Identify which cell holds the provided text, then report its (x, y) central coordinate. 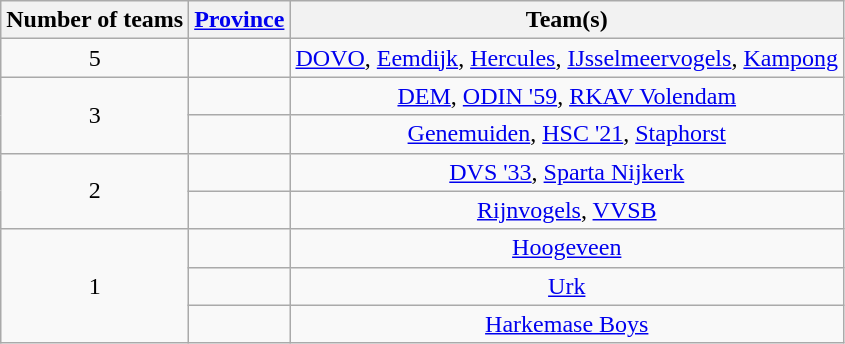
Team(s) (567, 20)
Harkemase Boys (567, 324)
DEM, ODIN '59, RKAV Volendam (567, 96)
Hoogeveen (567, 248)
3 (95, 115)
Rijnvogels, VVSB (567, 210)
1 (95, 286)
Number of teams (95, 20)
DOVO, Eemdijk, Hercules, IJsselmeervogels, Kampong (567, 58)
Urk (567, 286)
Genemuiden, HSC '21, Staphorst (567, 134)
5 (95, 58)
2 (95, 191)
Province (240, 20)
DVS '33, Sparta Nijkerk (567, 172)
